Output the [x, y] coordinate of the center of the cell containing the given text.  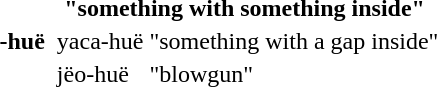
yaca-huë [100, 41]
